Determine the (X, Y) coordinate at the center of the cell enclosing the given text.  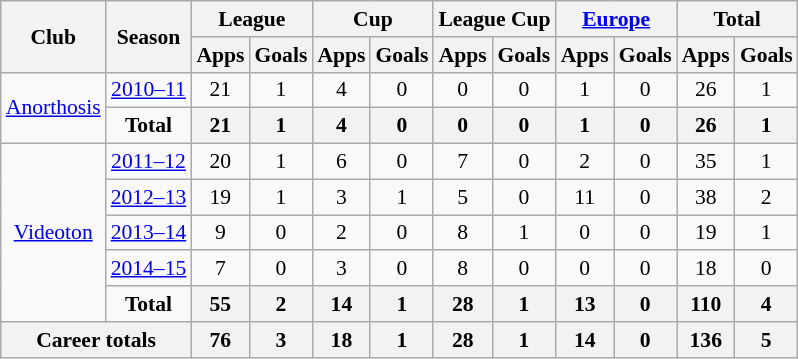
6 (341, 162)
9 (220, 233)
2012–13 (149, 197)
League (252, 19)
Europe (616, 19)
38 (706, 197)
136 (706, 340)
Anorthosis (54, 108)
Club (54, 36)
2013–14 (149, 233)
13 (585, 304)
110 (706, 304)
2014–15 (149, 269)
Cup (372, 19)
55 (220, 304)
76 (220, 340)
Career totals (96, 340)
20 (220, 162)
2010–11 (149, 90)
League Cup (494, 19)
35 (706, 162)
Videoton (54, 233)
Season (149, 36)
2011–12 (149, 162)
11 (585, 197)
